Extract the [x, y] coordinate from the center of the cell holding the provided text.  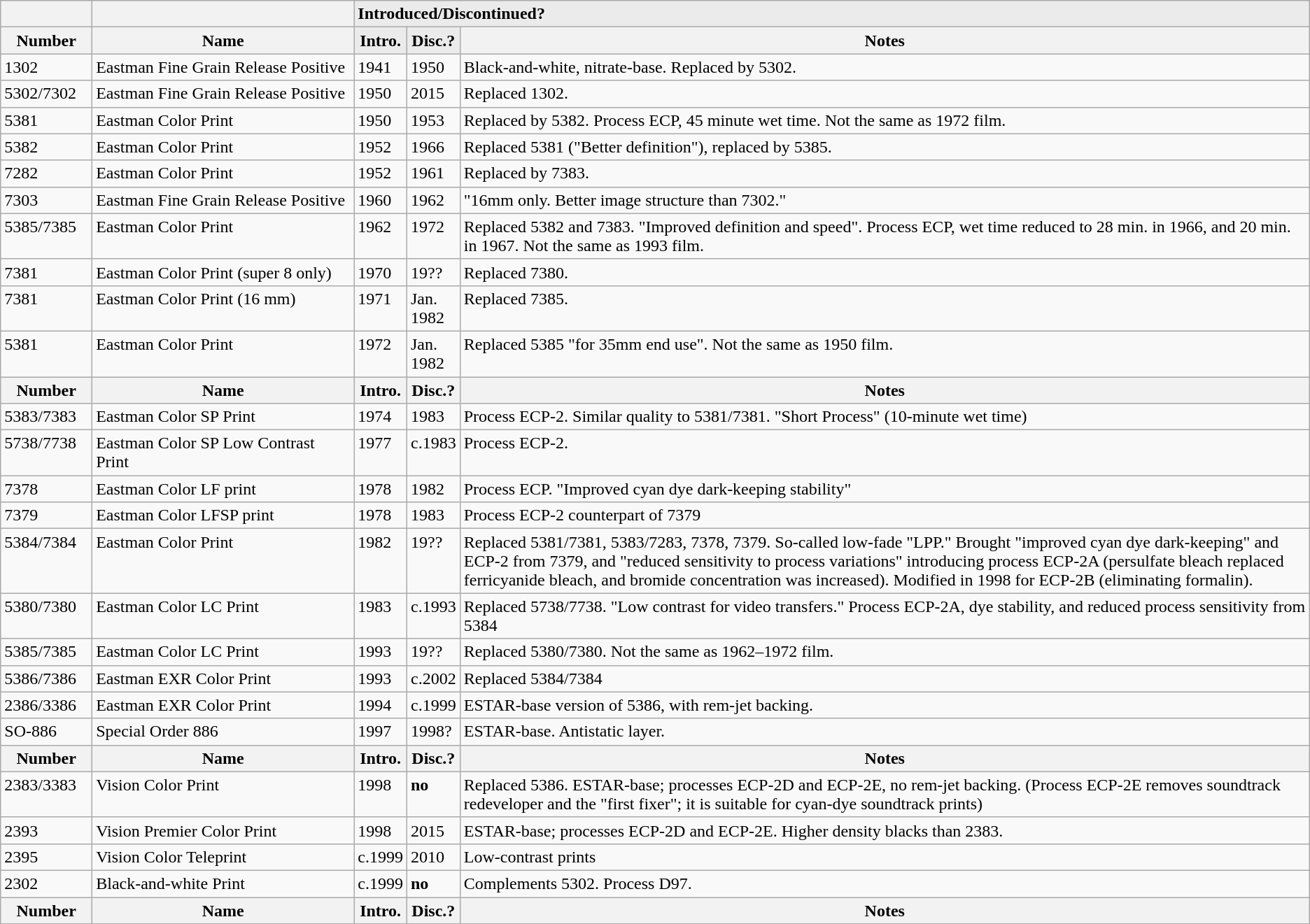
1997 [381, 732]
5384/7384 [46, 561]
Replaced 5385 "for 35mm end use". Not the same as 1950 film. [885, 354]
ESTAR-base. Antistatic layer. [885, 732]
1970 [381, 272]
Eastman Color SP Low Contrast Print [223, 453]
Black-and-white, nitrate-base. Replaced by 5302. [885, 67]
Vision Color Teleprint [223, 857]
7378 [46, 489]
7303 [46, 200]
Process ECP-2 counterpart of 7379 [885, 516]
Process ECP. "Improved cyan dye dark-keeping stability" [885, 489]
1966 [433, 147]
5302/7302 [46, 94]
Introduced/Discontinued? [831, 14]
Eastman Color SP Print [223, 417]
2386/3386 [46, 705]
Vision Color Print [223, 795]
ESTAR-base version of 5386, with rem-jet backing. [885, 705]
Special Order 886 [223, 732]
c.1983 [433, 453]
2010 [433, 857]
1953 [433, 120]
Eastman Color LFSP print [223, 516]
1941 [381, 67]
2302 [46, 883]
7379 [46, 516]
Replaced by 5382. Process ECP, 45 minute wet time. Not the same as 1972 film. [885, 120]
1961 [433, 173]
1994 [381, 705]
2383/3383 [46, 795]
"16mm only. Better image structure than 7302." [885, 200]
Process ECP-2. Similar quality to 5381/7381. "Short Process" (10-minute wet time) [885, 417]
Replaced by 7383. [885, 173]
Vision Premier Color Print [223, 830]
Replaced 5384/7384 [885, 678]
7282 [46, 173]
5383/7383 [46, 417]
ESTAR-base; processes ECP-2D and ECP-2E. Higher density blacks than 2383. [885, 830]
1998? [433, 732]
c.1993 [433, 616]
Replaced 7380. [885, 272]
Replaced 5380/7380. Not the same as 1962–1972 film. [885, 652]
Replaced 1302. [885, 94]
1977 [381, 453]
Eastman Color Print (super 8 only) [223, 272]
Replaced 5381 ("Better definition"), replaced by 5385. [885, 147]
Low-contrast prints [885, 857]
5738/7738 [46, 453]
Black-and-white Print [223, 883]
c.2002 [433, 678]
1971 [381, 308]
2393 [46, 830]
2395 [46, 857]
SO-886 [46, 732]
Replaced 5738/7738. "Low contrast for video transfers." Process ECP-2A, dye stability, and reduced process sensitivity from 5384 [885, 616]
Eastman Color Print (16 mm) [223, 308]
Eastman Color LF print [223, 489]
5386/7386 [46, 678]
Replaced 7385. [885, 308]
5382 [46, 147]
1974 [381, 417]
Process ECP-2. [885, 453]
1302 [46, 67]
5380/7380 [46, 616]
1960 [381, 200]
Complements 5302. Process D97. [885, 883]
